Provide the [x, y] coordinate of the cell's center where the given text is located.  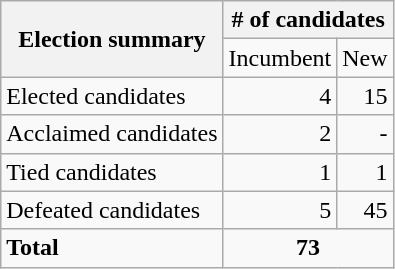
Election summary [112, 39]
Acclaimed candidates [112, 134]
# of candidates [308, 20]
New [365, 58]
5 [280, 210]
15 [365, 96]
73 [308, 248]
4 [280, 96]
45 [365, 210]
Elected candidates [112, 96]
Defeated candidates [112, 210]
Total [112, 248]
2 [280, 134]
Incumbent [280, 58]
Tied candidates [112, 172]
- [365, 134]
